Return (x, y) of the center of cell containing provided text 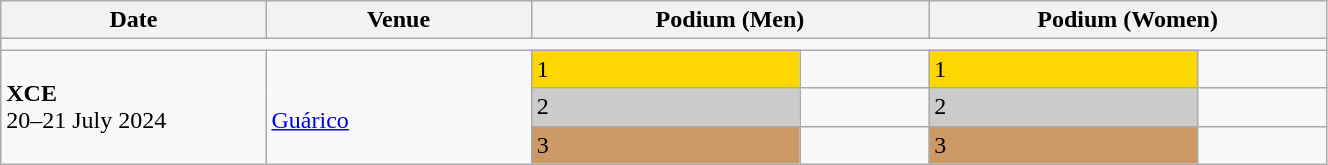
Guárico (398, 107)
Podium (Women) (1128, 20)
Date (134, 20)
Podium (Men) (730, 20)
Venue (398, 20)
XCE 20–21 July 2024 (134, 107)
